Find where the given text appears and provide that cell's center as (X, Y) coordinate. 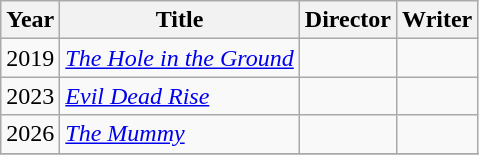
The Mummy (180, 134)
2023 (30, 96)
2019 (30, 58)
Director (348, 20)
Evil Dead Rise (180, 96)
2026 (30, 134)
The Hole in the Ground (180, 58)
Writer (438, 20)
Year (30, 20)
Title (180, 20)
